Find where the given text appears and provide that cell's center as [X, Y] coordinate. 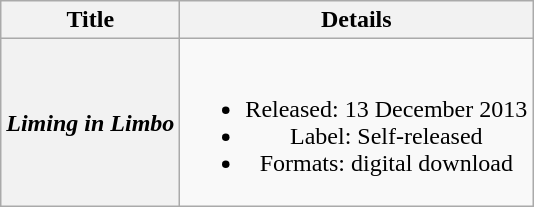
Title [90, 20]
Details [356, 20]
Released: 13 December 2013Label: Self-releasedFormats: digital download [356, 122]
Liming in Limbo [90, 122]
